Scan for the cell matching the given text and deliver its [x, y] coordinate at center. 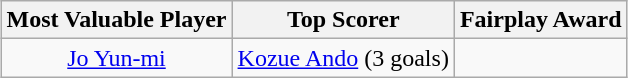
Fairplay Award [540, 20]
Most Valuable Player [116, 20]
Top Scorer [343, 20]
Jo Yun-mi [116, 58]
Kozue Ando (3 goals) [343, 58]
